Return [X, Y] of the center of cell containing provided text 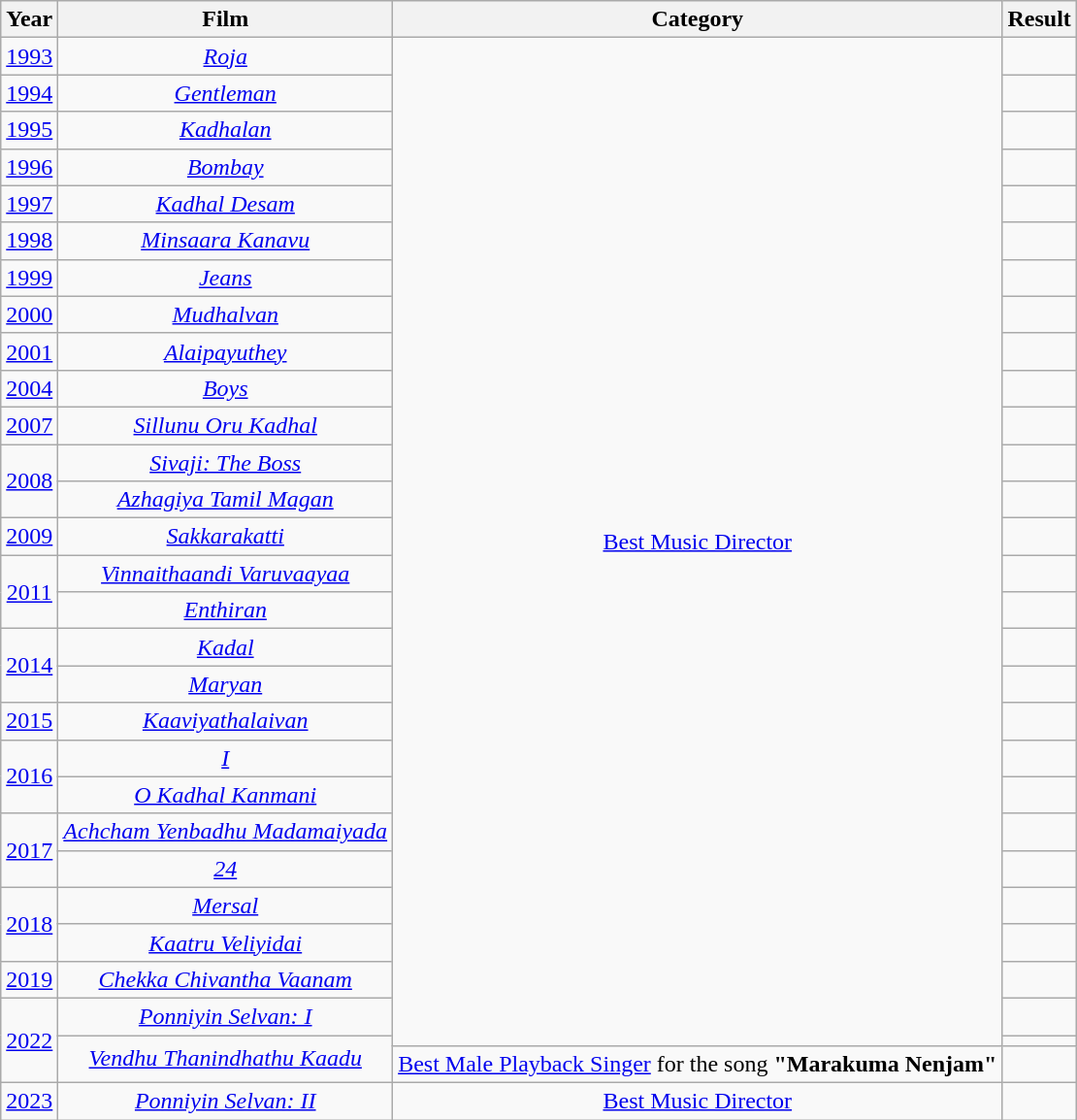
2011 [29, 592]
Alaipayuthey [225, 351]
Mersal [225, 906]
Vendhu Thanindhathu Kaadu [225, 1058]
2009 [29, 537]
2000 [29, 314]
Jeans [225, 278]
2004 [29, 388]
2015 [29, 721]
Enthiran [225, 610]
Sillunu Oru Kadhal [225, 425]
1999 [29, 278]
2007 [29, 425]
2019 [29, 979]
Gentleman [225, 93]
Kadal [225, 647]
1996 [29, 167]
1995 [29, 130]
2001 [29, 351]
Roja [225, 56]
1994 [29, 93]
1997 [29, 204]
Kaaviyathalaivan [225, 721]
1998 [29, 241]
I [225, 758]
Category [698, 19]
Azhagiya Tamil Magan [225, 500]
2014 [29, 666]
2022 [29, 1040]
Boys [225, 388]
Sakkarakatti [225, 537]
Chekka Chivantha Vaanam [225, 979]
2023 [29, 1102]
Mudhalvan [225, 314]
Vinnaithaandi Varuvaayaa [225, 574]
Sivaji: The Boss [225, 463]
Year [29, 19]
2017 [29, 850]
2016 [29, 776]
24 [225, 869]
Bombay [225, 167]
2018 [29, 924]
2008 [29, 481]
Kaatru Veliyidai [225, 942]
Film [225, 19]
Ponniyin Selvan: I [225, 1016]
Kadhalan [225, 130]
Best Male Playback Singer for the song "Marakuma Nenjam" [698, 1065]
Ponniyin Selvan: II [225, 1102]
1993 [29, 56]
O Kadhal Kanmani [225, 795]
Achcham Yenbadhu Madamaiyada [225, 832]
Minsaara Kanavu [225, 241]
Kadhal Desam [225, 204]
Maryan [225, 684]
Result [1039, 19]
